Pinpoint the cell where the given text exists, returning its (x, y) midpoint coordinate. 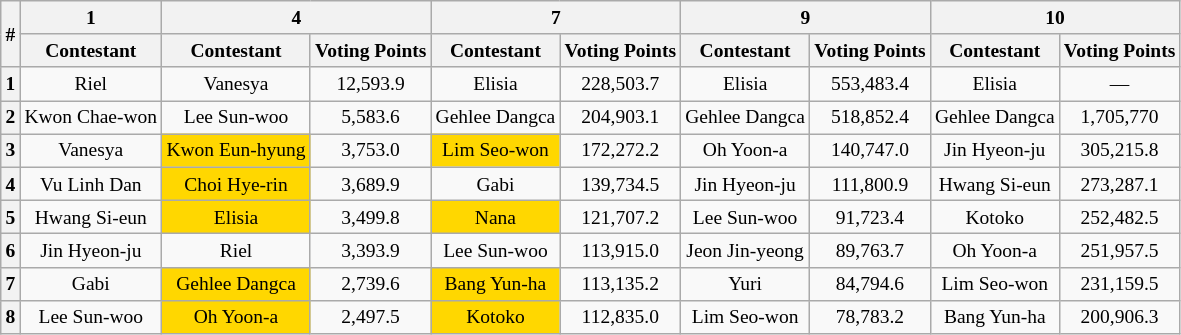
3 (10, 150)
Choi Hye-rin (236, 184)
10 (1055, 18)
251,957.5 (1120, 250)
200,906.3 (1120, 316)
8 (10, 316)
518,852.4 (870, 118)
252,482.5 (1120, 216)
273,287.1 (1120, 184)
172,272.2 (620, 150)
5,583.6 (370, 118)
Yuri (746, 284)
2,497.5 (370, 316)
5 (10, 216)
121,707.2 (620, 216)
2 (10, 118)
3,689.9 (370, 184)
# (10, 34)
12,593.9 (370, 84)
Nana (496, 216)
3,499.8 (370, 216)
140,747.0 (870, 150)
— (1120, 84)
112,835.0 (620, 316)
89,763.7 (870, 250)
9 (806, 18)
305,215.8 (1120, 150)
91,723.4 (870, 216)
3,753.0 (370, 150)
Jeon Jin-yeong (746, 250)
Vu Linh Dan (91, 184)
1,705,770 (1120, 118)
Kwon Chae-won (91, 118)
204,903.1 (620, 118)
139,734.5 (620, 184)
84,794.6 (870, 284)
228,503.7 (620, 84)
113,135.2 (620, 284)
111,800.9 (870, 184)
113,915.0 (620, 250)
78,783.2 (870, 316)
3,393.9 (370, 250)
Kwon Eun-hyung (236, 150)
231,159.5 (1120, 284)
553,483.4 (870, 84)
6 (10, 250)
2,739.6 (370, 284)
